From the cell containing the given text, extract its center point as (X, Y) coordinate. 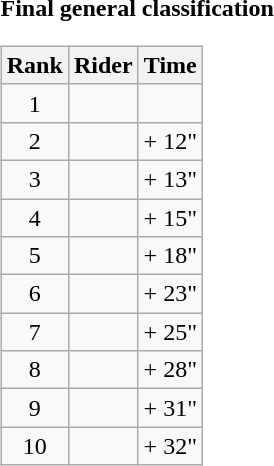
6 (34, 294)
1 (34, 103)
4 (34, 217)
8 (34, 370)
5 (34, 256)
+ 31" (170, 408)
+ 13" (170, 179)
Rider (103, 65)
+ 28" (170, 370)
+ 18" (170, 256)
2 (34, 141)
Time (170, 65)
+ 25" (170, 332)
9 (34, 408)
+ 15" (170, 217)
+ 32" (170, 446)
+ 23" (170, 294)
3 (34, 179)
10 (34, 446)
+ 12" (170, 141)
7 (34, 332)
Rank (34, 65)
